Return the (X, Y) coordinate for the center point of the cell that contains the specified text.  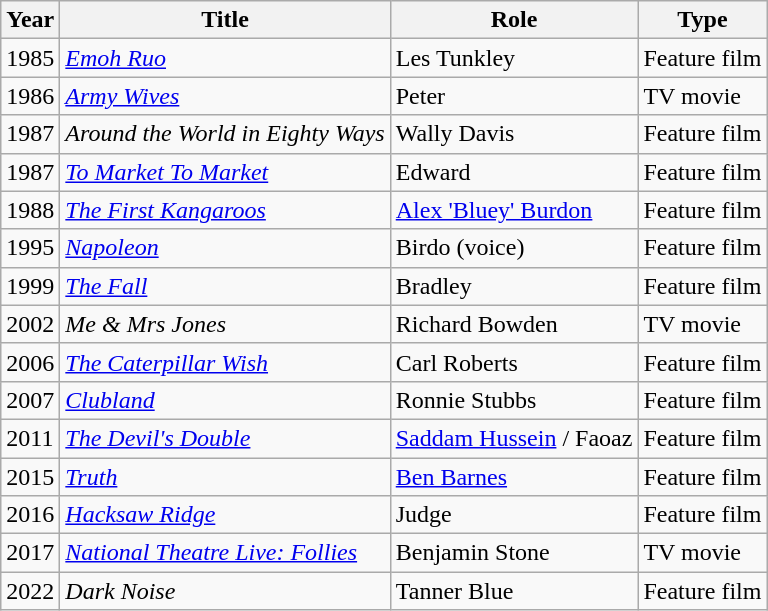
The Devil's Double (225, 438)
1988 (30, 210)
Clubland (225, 400)
Tanner Blue (514, 591)
Hacksaw Ridge (225, 515)
Year (30, 20)
Carl Roberts (514, 362)
The Caterpillar Wish (225, 362)
2002 (30, 324)
2022 (30, 591)
1999 (30, 286)
Wally Davis (514, 134)
Around the World in Eighty Ways (225, 134)
Dark Noise (225, 591)
Truth (225, 477)
1995 (30, 248)
The First Kangaroos (225, 210)
Role (514, 20)
Ronnie Stubbs (514, 400)
Title (225, 20)
2006 (30, 362)
Me & Mrs Jones (225, 324)
Birdo (voice) (514, 248)
Peter (514, 96)
2016 (30, 515)
Bradley (514, 286)
Saddam Hussein / Faoaz (514, 438)
Alex 'Bluey' Burdon (514, 210)
Emoh Ruo (225, 58)
Richard Bowden (514, 324)
2017 (30, 553)
Benjamin Stone (514, 553)
Les Tunkley (514, 58)
The Fall (225, 286)
To Market To Market (225, 172)
Judge (514, 515)
Edward (514, 172)
1985 (30, 58)
1986 (30, 96)
2015 (30, 477)
National Theatre Live: Follies (225, 553)
Ben Barnes (514, 477)
2007 (30, 400)
2011 (30, 438)
Type (702, 20)
Napoleon (225, 248)
Army Wives (225, 96)
